Return the (x, y) coordinate for the center point of the cell that contains the specified text.  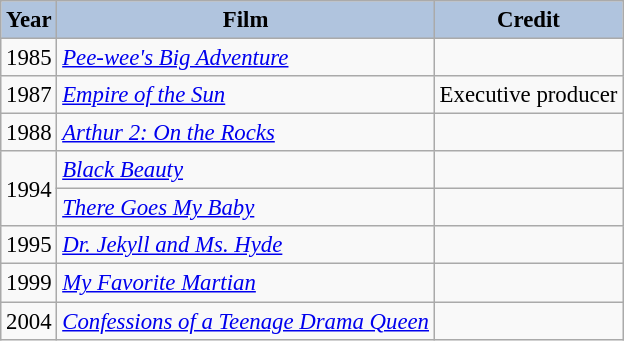
Dr. Jekyll and Ms. Hyde (246, 245)
Confessions of a Teenage Drama Queen (246, 321)
1987 (29, 95)
1995 (29, 245)
1994 (29, 188)
2004 (29, 321)
1985 (29, 58)
There Goes My Baby (246, 208)
Black Beauty (246, 170)
Credit (528, 20)
Pee-wee's Big Adventure (246, 58)
Empire of the Sun (246, 95)
1999 (29, 283)
Arthur 2: On the Rocks (246, 133)
Executive producer (528, 95)
1988 (29, 133)
Film (246, 20)
Year (29, 20)
My Favorite Martian (246, 283)
